Output the (x, y) coordinate of the center of the cell containing the given text.  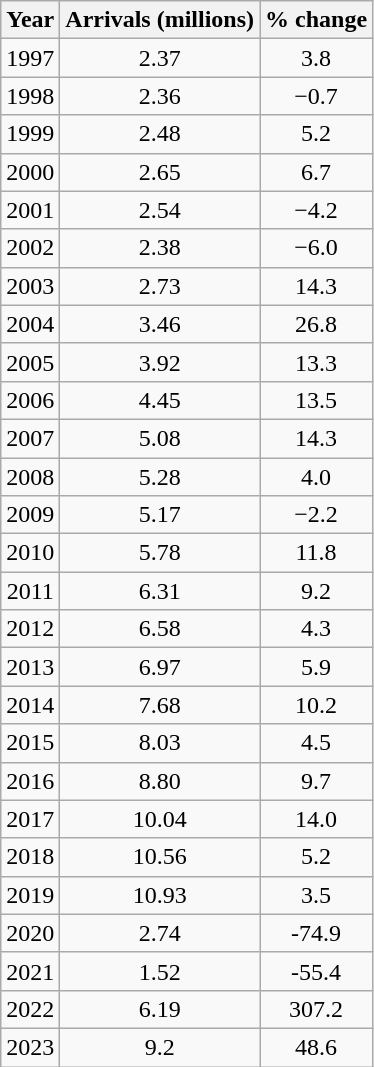
2.65 (160, 172)
4.5 (316, 743)
2020 (30, 933)
2002 (30, 248)
Year (30, 20)
5.17 (160, 515)
26.8 (316, 324)
1999 (30, 134)
307.2 (316, 1009)
2.54 (160, 210)
2016 (30, 781)
2014 (30, 705)
2009 (30, 515)
3.92 (160, 362)
1998 (30, 96)
6.58 (160, 629)
4.0 (316, 477)
5.9 (316, 667)
2015 (30, 743)
−4.2 (316, 210)
4.3 (316, 629)
2000 (30, 172)
10.2 (316, 705)
5.78 (160, 553)
2.48 (160, 134)
2001 (30, 210)
2018 (30, 857)
13.3 (316, 362)
14.0 (316, 819)
3.5 (316, 895)
10.93 (160, 895)
3.46 (160, 324)
6.19 (160, 1009)
7.68 (160, 705)
2003 (30, 286)
2004 (30, 324)
3.8 (316, 58)
2022 (30, 1009)
2005 (30, 362)
2.73 (160, 286)
5.08 (160, 438)
2023 (30, 1047)
-55.4 (316, 971)
8.80 (160, 781)
Arrivals (millions) (160, 20)
% change (316, 20)
2006 (30, 400)
2.36 (160, 96)
6.97 (160, 667)
2.38 (160, 248)
2021 (30, 971)
2.37 (160, 58)
2.74 (160, 933)
2019 (30, 895)
6.31 (160, 591)
4.45 (160, 400)
−0.7 (316, 96)
8.03 (160, 743)
6.7 (316, 172)
11.8 (316, 553)
10.56 (160, 857)
5.28 (160, 477)
2012 (30, 629)
2010 (30, 553)
−2.2 (316, 515)
1.52 (160, 971)
1997 (30, 58)
2007 (30, 438)
−6.0 (316, 248)
48.6 (316, 1047)
9.7 (316, 781)
-74.9 (316, 933)
2017 (30, 819)
2008 (30, 477)
2011 (30, 591)
10.04 (160, 819)
2013 (30, 667)
13.5 (316, 400)
